Determine the [X, Y] coordinate at the center of the cell enclosing the given text.  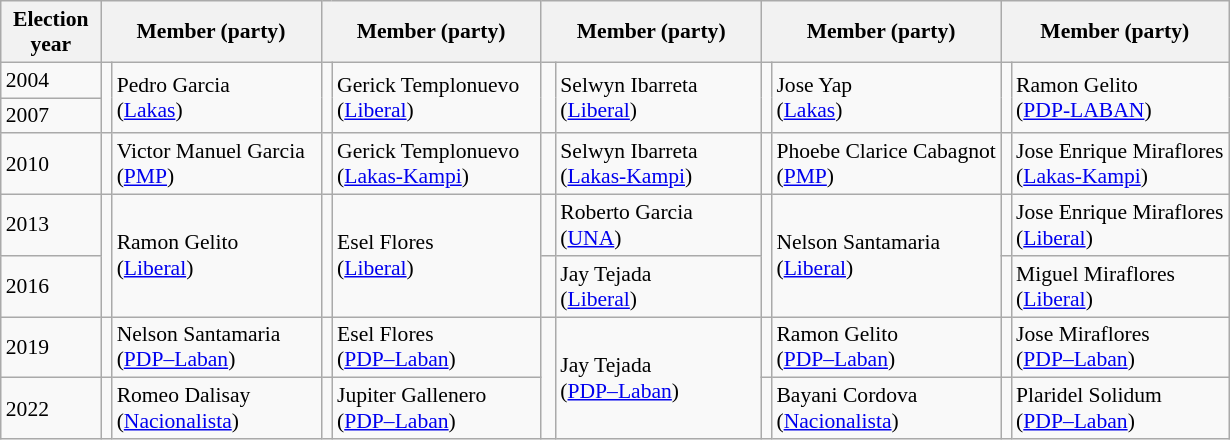
Electionyear [51, 32]
Ramon Gelito(Liberal) [216, 256]
Gerick Templonuevo(Lakas-Kampi) [436, 164]
2007 [51, 116]
2004 [51, 80]
Pedro Garcia(Lakas) [216, 98]
Romeo Dalisay(Nacionalista) [216, 408]
Bayani Cordova(Nacionalista) [886, 408]
Nelson Santamaria(PDP–Laban) [216, 348]
2016 [51, 286]
Jose Enrique Miraflores(Liberal) [1120, 226]
2022 [51, 408]
Nelson Santamaria(Liberal) [886, 256]
Jay Tejada(Liberal) [658, 286]
Roberto Garcia(UNA) [658, 226]
Victor Manuel Garcia(PMP) [216, 164]
Esel Flores(PDP–Laban) [436, 348]
2010 [51, 164]
Plaridel Solidum(PDP–Laban) [1120, 408]
Jose Enrique Miraflores(Lakas-Kampi) [1120, 164]
2019 [51, 348]
Jose Miraflores(PDP–Laban) [1120, 348]
Phoebe Clarice Cabagnot(PMP) [886, 164]
Jay Tejada(PDP–Laban) [658, 378]
Ramon Gelito(PDP–Laban) [886, 348]
Jose Yap(Lakas) [886, 98]
Ramon Gelito(PDP-LABAN) [1120, 98]
Jupiter Gallenero(PDP–Laban) [436, 408]
Esel Flores(Liberal) [436, 256]
Selwyn Ibarreta(Liberal) [658, 98]
Miguel Miraflores(Liberal) [1120, 286]
Selwyn Ibarreta(Lakas-Kampi) [658, 164]
Gerick Templonuevo(Liberal) [436, 98]
2013 [51, 226]
